Determine the (x, y) coordinate at the center of the cell enclosing the given text.  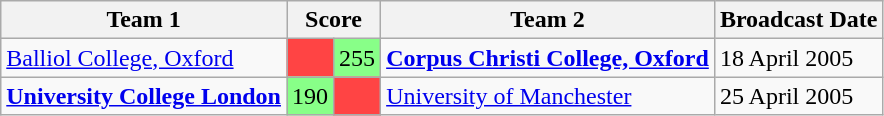
Score (333, 20)
Team 1 (144, 20)
University of Manchester (548, 96)
Team 2 (548, 20)
190 (310, 96)
Corpus Christi College, Oxford (548, 58)
University College London (144, 96)
Broadcast Date (798, 20)
255 (358, 58)
25 April 2005 (798, 96)
18 April 2005 (798, 58)
Balliol College, Oxford (144, 58)
